Detect which cell encompasses the target text, then output its (x, y) center coordinate. 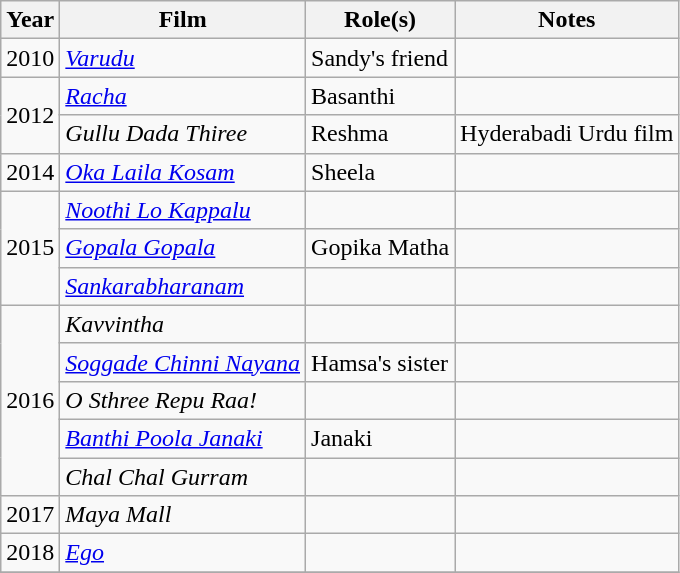
2018 (30, 553)
Ego (183, 553)
Basanthi (380, 96)
2012 (30, 115)
2016 (30, 400)
Soggade Chinni Nayana (183, 362)
Maya Mall (183, 515)
Gopika Matha (380, 248)
Gullu Dada Thiree (183, 134)
O Sthree Repu Raa! (183, 400)
Varudu (183, 58)
Hyderabadi Urdu film (567, 134)
Banthi Poola Janaki (183, 438)
Role(s) (380, 20)
2010 (30, 58)
Chal Chal Gurram (183, 477)
Reshma (380, 134)
2015 (30, 248)
Janaki (380, 438)
Hamsa's sister (380, 362)
Oka Laila Kosam (183, 172)
Sankarabharanam (183, 286)
Noothi Lo Kappalu (183, 210)
Sheela (380, 172)
Sandy's friend (380, 58)
Kavvintha (183, 324)
Year (30, 20)
Film (183, 20)
2014 (30, 172)
Gopala Gopala (183, 248)
2017 (30, 515)
Racha (183, 96)
Notes (567, 20)
